Search for the cell housing the specified text and yield its (X, Y) center coordinate. 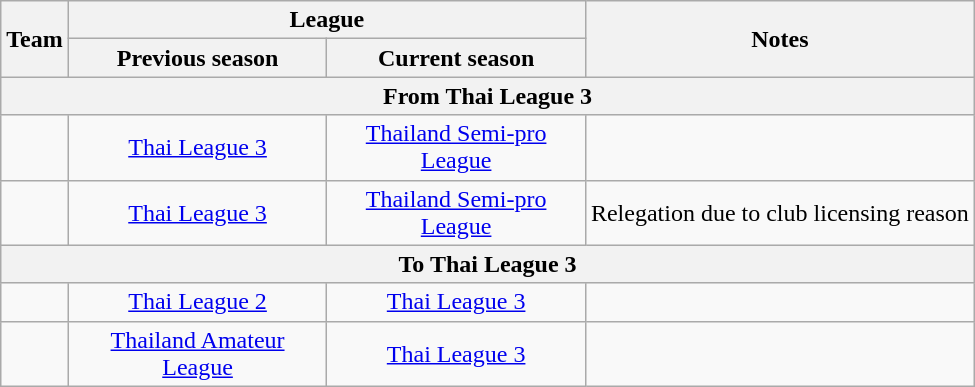
To Thai League 3 (488, 264)
Notes (780, 39)
League (326, 20)
From Thai League 3 (488, 96)
Thai League 2 (198, 302)
Relegation due to club licensing reason (780, 212)
Previous season (198, 58)
Team (35, 39)
Current season (456, 58)
Thailand Amateur League (198, 354)
